Return [X, Y] of the center of cell containing provided text 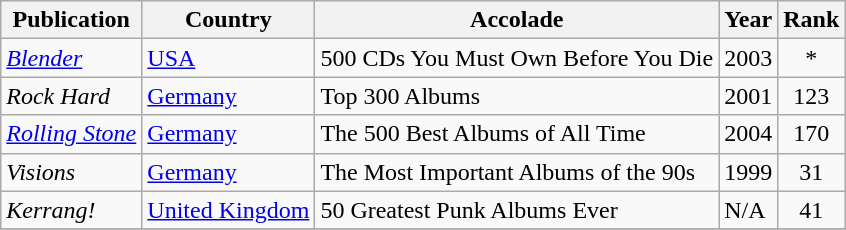
1999 [748, 172]
Rolling Stone [72, 134]
The Most Important Albums of the 90s [517, 172]
2004 [748, 134]
Blender [72, 58]
31 [812, 172]
Publication [72, 20]
500 CDs You Must Own Before You Die [517, 58]
N/A [748, 210]
Kerrang! [72, 210]
2001 [748, 96]
Rank [812, 20]
Country [228, 20]
USA [228, 58]
The 500 Best Albums of All Time [517, 134]
50 Greatest Punk Albums Ever [517, 210]
170 [812, 134]
41 [812, 210]
* [812, 58]
123 [812, 96]
Year [748, 20]
2003 [748, 58]
Top 300 Albums [517, 96]
Rock Hard [72, 96]
Visions [72, 172]
Accolade [517, 20]
United Kingdom [228, 210]
